Output the (X, Y) coordinate of the center of the cell containing the given text.  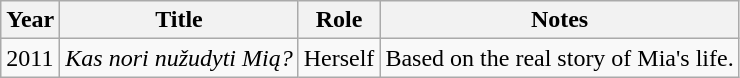
Year (30, 20)
Herself (339, 58)
Notes (560, 20)
2011 (30, 58)
Title (179, 20)
Role (339, 20)
Kas nori nužudyti Mią? (179, 58)
Based on the real story of Mia's life. (560, 58)
